Search for the cell housing the specified text and yield its [X, Y] center coordinate. 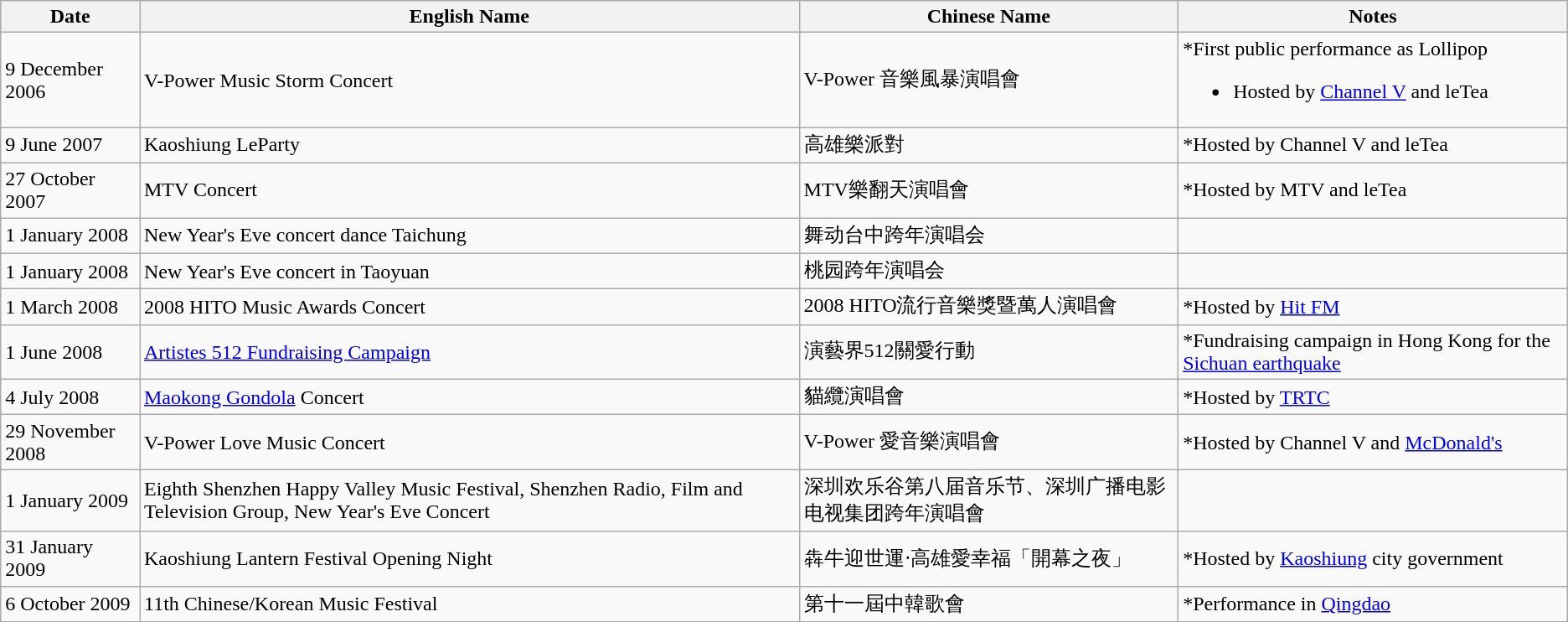
2008 HITO流行音樂獎暨萬人演唱會 [988, 307]
桃园跨年演唱会 [988, 272]
1 January 2009 [70, 500]
English Name [469, 17]
高雄樂派對 [988, 146]
*Hosted by MTV and leTea [1374, 189]
舞动台中跨年演唱会 [988, 236]
*Hosted by TRTC [1374, 397]
6 October 2009 [70, 604]
*First public performance as LollipopHosted by Channel V and leTea [1374, 80]
深圳欢乐谷第八届音乐节、深圳广播电影电视集团跨年演唱會 [988, 500]
*Fundraising campaign in Hong Kong for the Sichuan earthquake [1374, 352]
Maokong Gondola Concert [469, 397]
第十一屆中韓歌會 [988, 604]
27 October 2007 [70, 189]
貓纜演唱會 [988, 397]
9 June 2007 [70, 146]
V-Power 愛音樂演唱會 [988, 443]
犇牛迎世運‧高雄愛幸福「開幕之夜」 [988, 558]
V-Power Music Storm Concert [469, 80]
V-Power Love Music Concert [469, 443]
Artistes 512 Fundraising Campaign [469, 352]
*Hosted by Kaoshiung city government [1374, 558]
*Performance in Qingdao [1374, 604]
MTV Concert [469, 189]
New Year's Eve concert in Taoyuan [469, 272]
31 January 2009 [70, 558]
4 July 2008 [70, 397]
Kaoshiung Lantern Festival Opening Night [469, 558]
*Hosted by Channel V and McDonald's [1374, 443]
1 June 2008 [70, 352]
V-Power 音樂風暴演唱會 [988, 80]
*Hosted by Hit FM [1374, 307]
Eighth Shenzhen Happy Valley Music Festival, Shenzhen Radio, Film and Television Group, New Year's Eve Concert [469, 500]
2008 HITO Music Awards Concert [469, 307]
*Hosted by Channel V and leTea [1374, 146]
29 November 2008 [70, 443]
Kaoshiung LeParty [469, 146]
演藝界512關愛行動 [988, 352]
MTV樂翻天演唱會 [988, 189]
Date [70, 17]
Notes [1374, 17]
1 March 2008 [70, 307]
Chinese Name [988, 17]
11th Chinese/Korean Music Festival [469, 604]
9 December 2006 [70, 80]
New Year's Eve concert dance Taichung [469, 236]
